Search for the cell housing the specified text and yield its [X, Y] center coordinate. 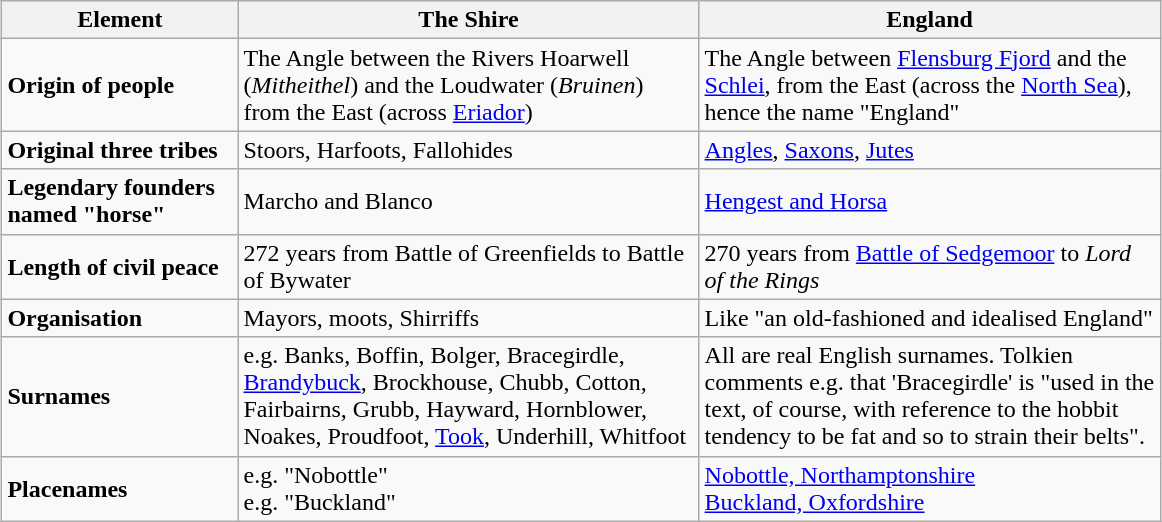
Nobottle, Northamptonshire Buckland, Oxfordshire [930, 488]
Placenames [120, 488]
Length of civil peace [120, 266]
Like "an old-fashioned and idealised England" [930, 318]
Origin of people [120, 85]
The Angle between Flensburg Fjord and the Schlei, from the East (across the North Sea), hence the name "England" [930, 85]
Angles, Saxons, Jutes [930, 150]
Element [120, 20]
e.g. "Nobottle"e.g. "Buckland" [468, 488]
Organisation [120, 318]
Mayors, moots, Shirriffs [468, 318]
272 years from Battle of Greenfields to Battle of Bywater [468, 266]
The Shire [468, 20]
The Angle between the Rivers Hoarwell (Mitheithel) and the Loudwater (Bruinen) from the East (across Eriador) [468, 85]
England [930, 20]
Stoors, Harfoots, Fallohides [468, 150]
Hengest and Horsa [930, 202]
Legendary foundersnamed "horse" [120, 202]
Surnames [120, 396]
Original three tribes [120, 150]
270 years from Battle of Sedgemoor to Lord of the Rings [930, 266]
Marcho and Blanco [468, 202]
